Return (x, y) of the center of cell containing provided text 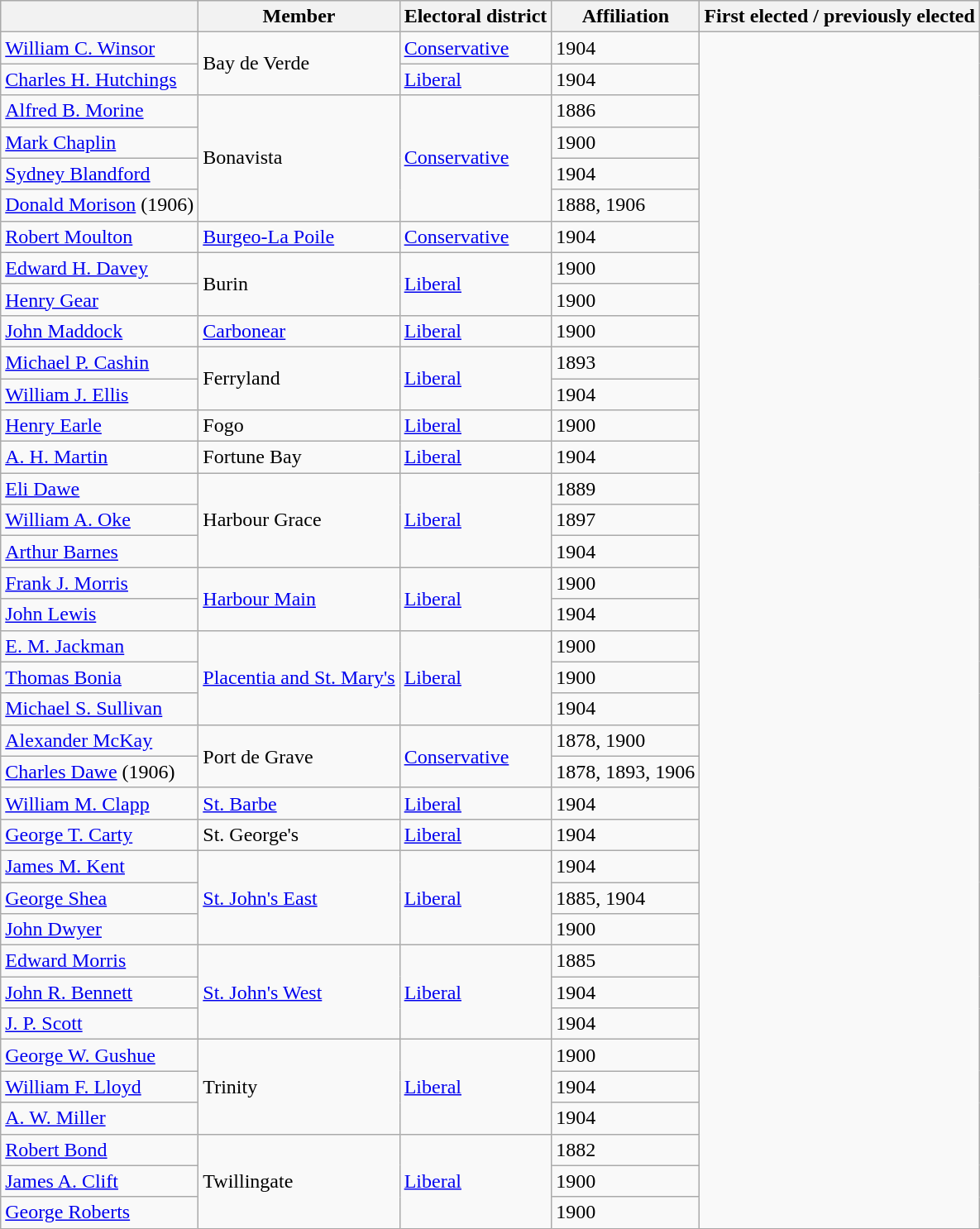
William C. Winsor (99, 48)
A. W. Miller (99, 1118)
George Roberts (99, 1212)
William J. Ellis (99, 395)
William F. Lloyd (99, 1087)
William A. Oke (99, 520)
Robert Moulton (99, 237)
Carbonear (299, 331)
Alexander McKay (99, 740)
William M. Clapp (99, 803)
James A. Clift (99, 1181)
1897 (625, 520)
Charles Dawe (1906) (99, 772)
Member (299, 17)
St. George's (299, 834)
John Lewis (99, 614)
Alfred B. Morine (99, 111)
George T. Carty (99, 834)
Michael P. Cashin (99, 362)
Fortune Bay (299, 457)
1886 (625, 111)
Trinity (299, 1087)
1889 (625, 489)
E. M. Jackman (99, 646)
Edward H. Davey (99, 268)
A. H. Martin (99, 457)
Affiliation (625, 17)
Twillingate (299, 1181)
Bay de Verde (299, 64)
Burin (299, 284)
1888, 1906 (625, 205)
John Dwyer (99, 930)
Sydney Blandford (99, 174)
First elected / previously elected (840, 17)
Henry Earle (99, 426)
Electoral district (476, 17)
Michael S. Sullivan (99, 709)
St. John's East (299, 897)
Charles H. Hutchings (99, 79)
Henry Gear (99, 299)
1885 (625, 961)
Donald Morison (1906) (99, 205)
Eli Dawe (99, 489)
Arthur Barnes (99, 552)
St. Barbe (299, 803)
1885, 1904 (625, 897)
George W. Gushue (99, 1055)
1893 (625, 362)
Placentia and St. Mary's (299, 677)
J. P. Scott (99, 1024)
1878, 1900 (625, 740)
John R. Bennett (99, 992)
James M. Kent (99, 866)
Mark Chaplin (99, 142)
1878, 1893, 1906 (625, 772)
Burgeo-La Poile (299, 237)
Edward Morris (99, 961)
Fogo (299, 426)
Harbour Grace (299, 520)
John Maddock (99, 331)
Bonavista (299, 158)
St. John's West (299, 992)
Frank J. Morris (99, 583)
George Shea (99, 897)
1882 (625, 1150)
Port de Grave (299, 756)
Ferryland (299, 378)
Harbour Main (299, 599)
Thomas Bonia (99, 677)
Robert Bond (99, 1150)
